Search for the cell housing the specified text and yield its [X, Y] center coordinate. 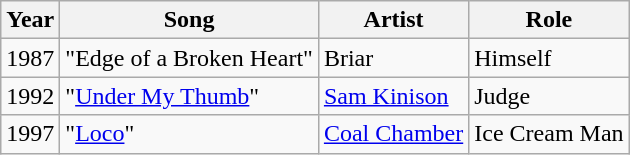
"Under My Thumb" [190, 96]
"Loco" [190, 134]
Ice Cream Man [549, 134]
Artist [393, 20]
"Edge of a Broken Heart" [190, 58]
Briar [393, 58]
Song [190, 20]
Sam Kinison [393, 96]
1992 [30, 96]
Himself [549, 58]
1997 [30, 134]
Coal Chamber [393, 134]
1987 [30, 58]
Judge [549, 96]
Year [30, 20]
Role [549, 20]
